From the cell containing the given text, extract its center point as [X, Y] coordinate. 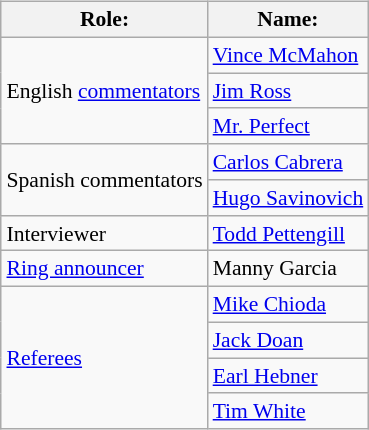
Role: [104, 20]
Mr. Perfect [288, 126]
Name: [288, 20]
Ring announcer [104, 269]
Spanish commentators [104, 180]
Vince McMahon [288, 55]
Hugo Savinovich [288, 198]
Manny Garcia [288, 269]
Tim White [288, 411]
Mike Chioda [288, 305]
Earl Hebner [288, 376]
Jim Ross [288, 91]
Carlos Cabrera [288, 162]
Referees [104, 358]
Interviewer [104, 233]
Todd Pettengill [288, 233]
Jack Doan [288, 340]
English commentators [104, 90]
